Locate the cell with the specified text and output its (x, y) center coordinate. 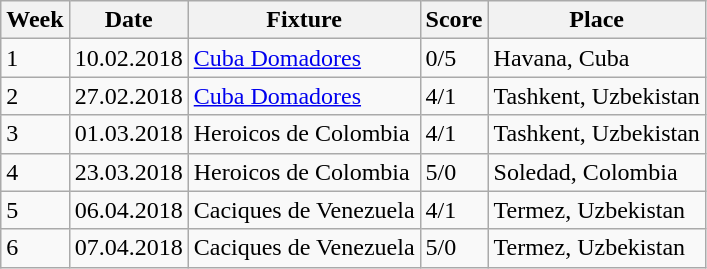
3 (35, 134)
5 (35, 210)
Fixture (304, 20)
01.03.2018 (128, 134)
1 (35, 58)
Soledad, Colombia (596, 172)
4 (35, 172)
Score (454, 20)
0/5 (454, 58)
2 (35, 96)
10.02.2018 (128, 58)
27.02.2018 (128, 96)
Week (35, 20)
Havana, Cuba (596, 58)
6 (35, 248)
06.04.2018 (128, 210)
Place (596, 20)
Date (128, 20)
23.03.2018 (128, 172)
07.04.2018 (128, 248)
